From the cell containing the given text, extract its center point as (x, y) coordinate. 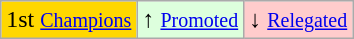
↓ Relegated (298, 20)
1st Champions (69, 20)
↑ Promoted (190, 20)
